Identify which cell holds the provided text, then report its (X, Y) central coordinate. 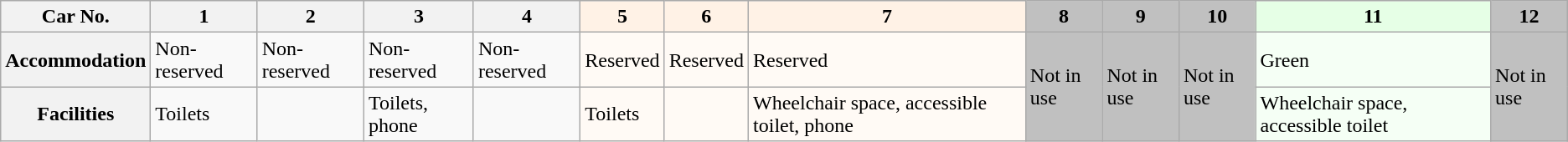
Facilities (75, 114)
Wheelchair space, accessible toilet (1374, 114)
5 (622, 17)
12 (1529, 17)
Green (1374, 60)
7 (888, 17)
10 (1217, 17)
Car No. (75, 17)
8 (1064, 17)
9 (1141, 17)
2 (310, 17)
11 (1374, 17)
3 (419, 17)
Wheelchair space, accessible toilet, phone (888, 114)
1 (204, 17)
Accommodation (75, 60)
4 (526, 17)
6 (706, 17)
Toilets, phone (419, 114)
